Output the [x, y] coordinate of the center of the cell containing the given text.  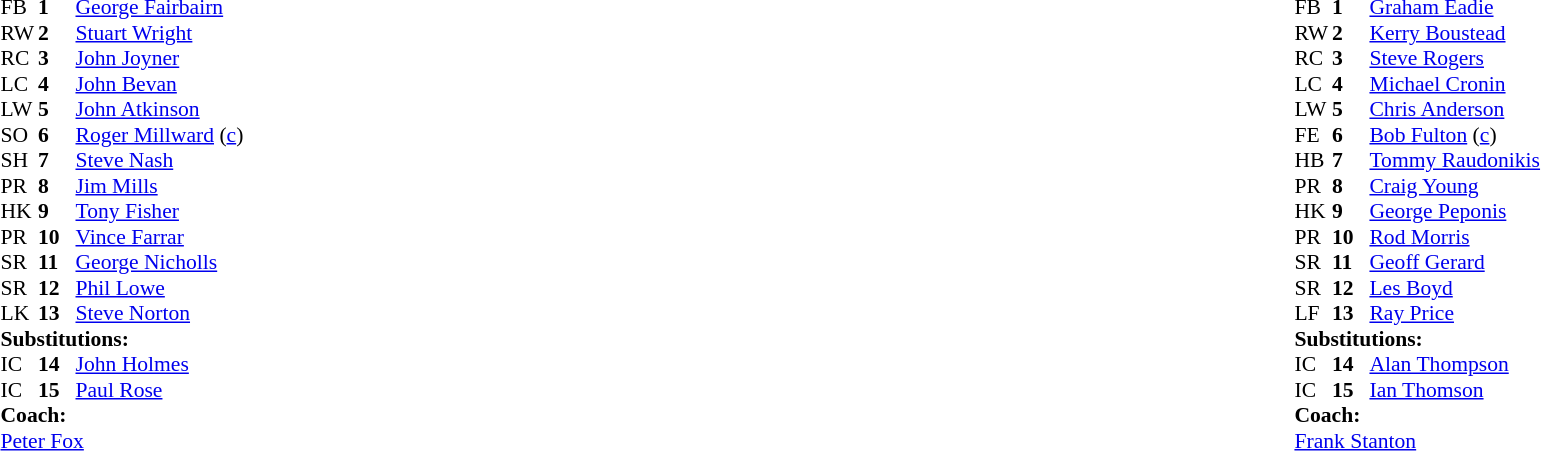
FE [1313, 135]
George Peponis [1454, 211]
Michael Cronin [1454, 84]
Steve Nash [160, 161]
Steve Rogers [1454, 59]
John Holmes [160, 365]
Roger Millward (c) [160, 135]
John Atkinson [160, 109]
HB [1313, 161]
LF [1313, 313]
Rod Morris [1454, 237]
Craig Young [1454, 186]
Tony Fisher [160, 211]
Bob Fulton (c) [1454, 135]
Les Boyd [1454, 288]
John Bevan [160, 84]
Phil Lowe [160, 288]
Ian Thomson [1454, 390]
Vince Farrar [160, 237]
Ray Price [1454, 313]
George Nicholls [160, 263]
Paul Rose [160, 390]
Chris Anderson [1454, 109]
John Joyner [160, 59]
Kerry Boustead [1454, 33]
Steve Norton [160, 313]
Jim Mills [160, 186]
SH [19, 161]
Stuart Wright [160, 33]
Alan Thompson [1454, 365]
Geoff Gerard [1454, 263]
LK [19, 313]
SO [19, 135]
Tommy Raudonikis [1454, 161]
